Search for the cell housing the specified text and yield its (x, y) center coordinate. 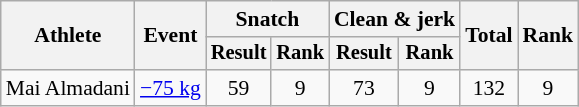
Athlete (68, 36)
Total (488, 36)
Clean & jerk (394, 19)
59 (239, 88)
Mai Almadani (68, 88)
73 (364, 88)
Snatch (268, 19)
132 (488, 88)
Event (170, 36)
−75 kg (170, 88)
